For the text-containing cell, return its midpoint in (X, Y) coordinate format. 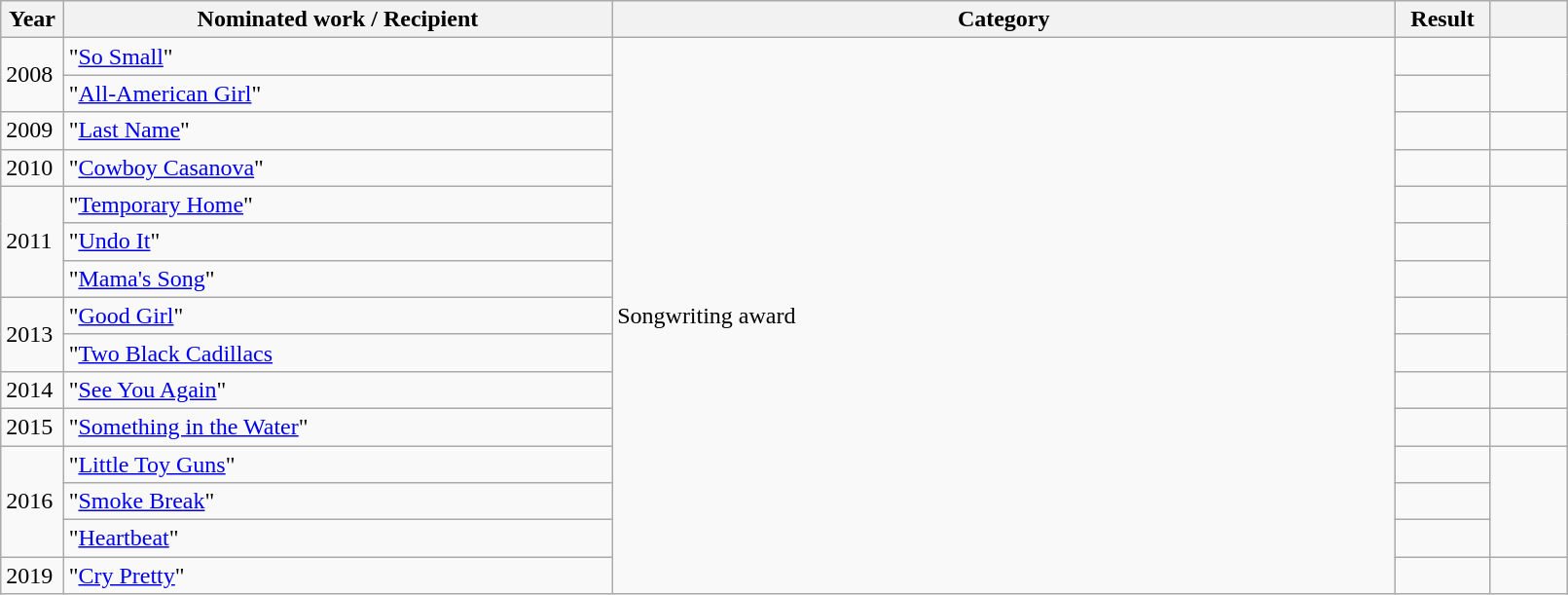
Category (1004, 19)
2015 (32, 427)
"Smoke Break" (338, 502)
Songwriting award (1004, 316)
"All-American Girl" (338, 93)
2011 (32, 242)
"See You Again" (338, 390)
Nominated work / Recipient (338, 19)
2016 (32, 502)
"Cry Pretty" (338, 576)
2014 (32, 390)
2009 (32, 130)
"Temporary Home" (338, 205)
"Good Girl" (338, 316)
"Something in the Water" (338, 427)
"Heartbeat" (338, 539)
2019 (32, 576)
Year (32, 19)
"So Small" (338, 56)
"Cowboy Casanova" (338, 167)
"Mama's Song" (338, 279)
"Two Black Cadillacs (338, 353)
2013 (32, 334)
"Last Name" (338, 130)
2010 (32, 167)
"Undo It" (338, 242)
2008 (32, 75)
"Little Toy Guns" (338, 465)
Result (1442, 19)
